Identify which cell holds the provided text, then report its (x, y) central coordinate. 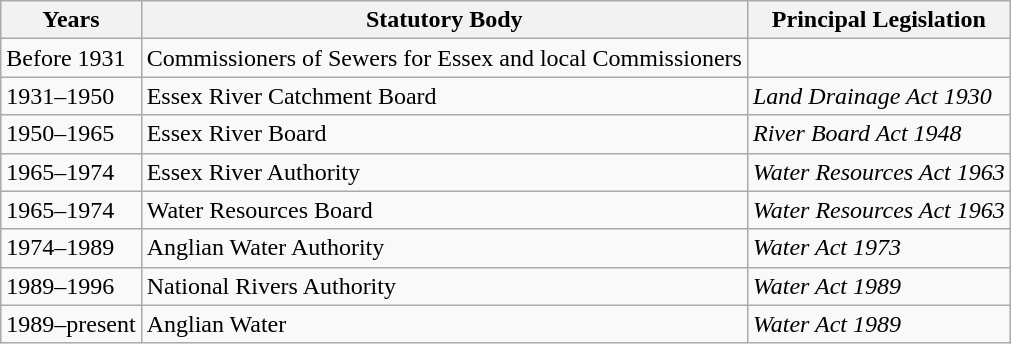
Before 1931 (71, 58)
Essex River Authority (444, 172)
Anglian Water (444, 324)
Years (71, 20)
1950–1965 (71, 134)
1974–1989 (71, 248)
Essex River Board (444, 134)
Commissioners of Sewers for Essex and local Commissioners (444, 58)
River Board Act 1948 (878, 134)
Land Drainage Act 1930 (878, 96)
Statutory Body (444, 20)
Principal Legislation (878, 20)
National Rivers Authority (444, 286)
Anglian Water Authority (444, 248)
Water Resources Board (444, 210)
1931–1950 (71, 96)
1989–1996 (71, 286)
1989–present (71, 324)
Essex River Catchment Board (444, 96)
Water Act 1973 (878, 248)
